Provide the (X, Y) coordinate of the cell's center where the given text is located.  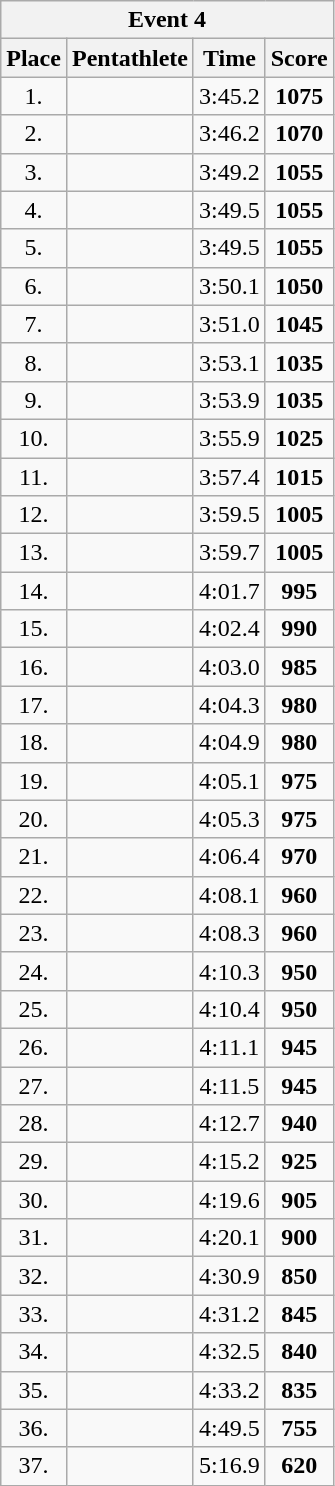
23. (34, 933)
21. (34, 857)
4:33.2 (229, 1390)
29. (34, 1162)
3:49.2 (229, 172)
37. (34, 1466)
3:55.9 (229, 438)
9. (34, 400)
Place (34, 58)
4:10.3 (229, 971)
4:03.0 (229, 667)
Pentathlete (130, 58)
905 (299, 1200)
4:31.2 (229, 1314)
3:57.4 (229, 477)
4:06.4 (229, 857)
970 (299, 857)
Time (229, 58)
985 (299, 667)
4:08.3 (229, 933)
36. (34, 1428)
995 (299, 591)
5. (34, 248)
840 (299, 1352)
4:10.4 (229, 1009)
3:59.7 (229, 553)
4:08.1 (229, 895)
2. (34, 134)
4:15.2 (229, 1162)
19. (34, 781)
835 (299, 1390)
4:05.1 (229, 781)
28. (34, 1124)
925 (299, 1162)
1070 (299, 134)
33. (34, 1314)
4:11.5 (229, 1085)
3:59.5 (229, 515)
4:49.5 (229, 1428)
3:45.2 (229, 96)
6. (34, 286)
620 (299, 1466)
15. (34, 629)
4:12.7 (229, 1124)
4:04.3 (229, 705)
18. (34, 743)
4:19.6 (229, 1200)
4:02.4 (229, 629)
Event 4 (167, 20)
26. (34, 1047)
7. (34, 324)
1050 (299, 286)
900 (299, 1238)
8. (34, 362)
14. (34, 591)
20. (34, 819)
30. (34, 1200)
10. (34, 438)
4:30.9 (229, 1276)
3:46.2 (229, 134)
3:50.1 (229, 286)
990 (299, 629)
850 (299, 1276)
17. (34, 705)
3:53.9 (229, 400)
Score (299, 58)
13. (34, 553)
35. (34, 1390)
34. (34, 1352)
25. (34, 1009)
12. (34, 515)
1025 (299, 438)
1045 (299, 324)
1. (34, 96)
4:01.7 (229, 591)
5:16.9 (229, 1466)
4:05.3 (229, 819)
755 (299, 1428)
3. (34, 172)
1015 (299, 477)
4. (34, 210)
3:51.0 (229, 324)
16. (34, 667)
22. (34, 895)
4:32.5 (229, 1352)
4:04.9 (229, 743)
11. (34, 477)
4:11.1 (229, 1047)
31. (34, 1238)
3:53.1 (229, 362)
32. (34, 1276)
4:20.1 (229, 1238)
1075 (299, 96)
845 (299, 1314)
24. (34, 971)
27. (34, 1085)
940 (299, 1124)
